Capture the cell that displays the provided text and extract its (x, y) central coordinate. 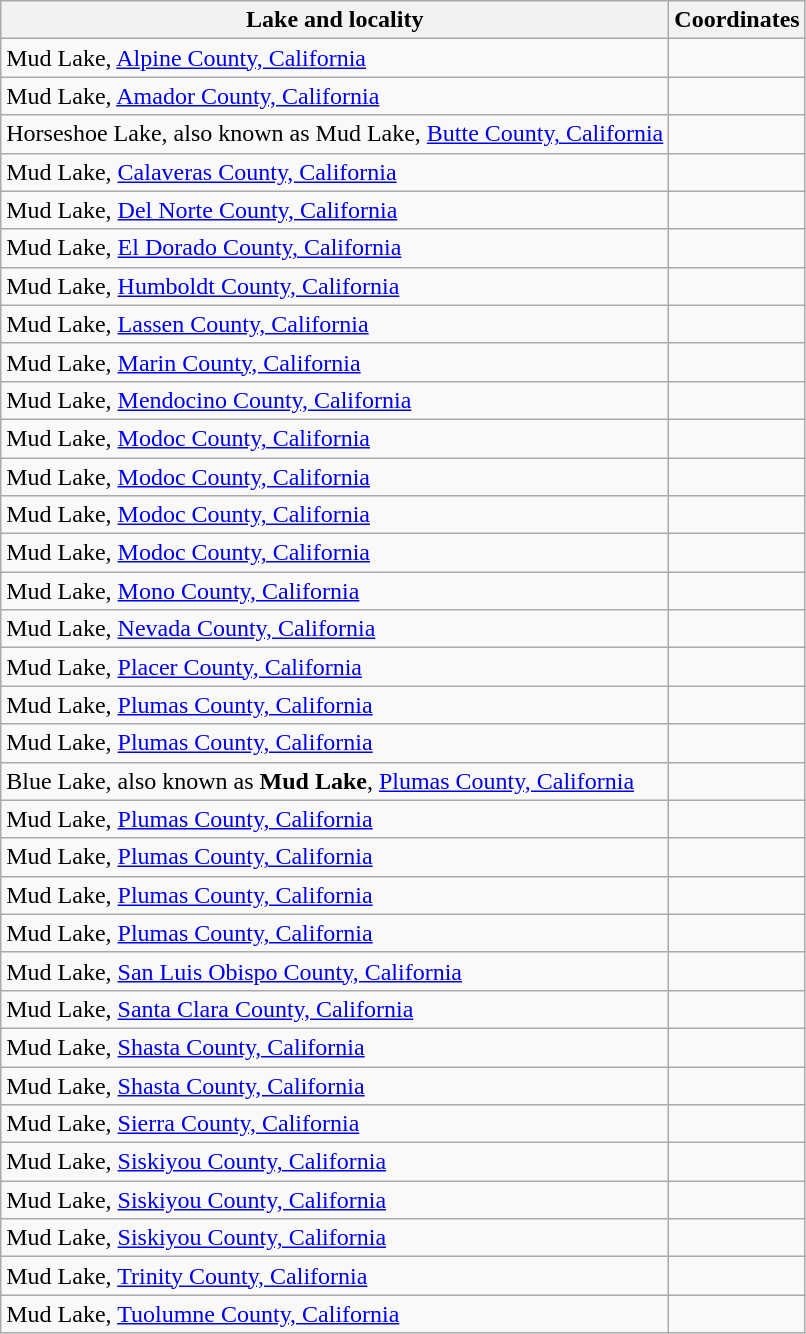
Mud Lake, Sierra County, California (335, 1124)
Mud Lake, Nevada County, California (335, 629)
Mud Lake, Santa Clara County, California (335, 1009)
Mud Lake, Amador County, California (335, 96)
Horseshoe Lake, also known as Mud Lake, Butte County, California (335, 134)
Mud Lake, Tuolumne County, California (335, 1314)
Mud Lake, El Dorado County, California (335, 248)
Lake and locality (335, 20)
Coordinates (737, 20)
Mud Lake, Lassen County, California (335, 324)
Mud Lake, Humboldt County, California (335, 286)
Mud Lake, Alpine County, California (335, 58)
Mud Lake, Placer County, California (335, 667)
Mud Lake, Del Norte County, California (335, 210)
Mud Lake, Mendocino County, California (335, 400)
Mud Lake, Marin County, California (335, 362)
Mud Lake, Mono County, California (335, 591)
Mud Lake, Trinity County, California (335, 1276)
Mud Lake, San Luis Obispo County, California (335, 971)
Blue Lake, also known as Mud Lake, Plumas County, California (335, 781)
Mud Lake, Calaveras County, California (335, 172)
